Determine the (X, Y) coordinate at the center of the cell enclosing the given text.  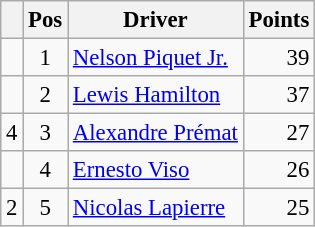
Nicolas Lapierre (156, 208)
3 (46, 133)
Driver (156, 20)
5 (46, 208)
Nelson Piquet Jr. (156, 58)
1 (46, 58)
27 (278, 133)
Lewis Hamilton (156, 95)
26 (278, 170)
Pos (46, 20)
39 (278, 58)
Ernesto Viso (156, 170)
37 (278, 95)
Alexandre Prémat (156, 133)
Points (278, 20)
25 (278, 208)
